Scan for the cell matching the given text and deliver its [x, y] coordinate at center. 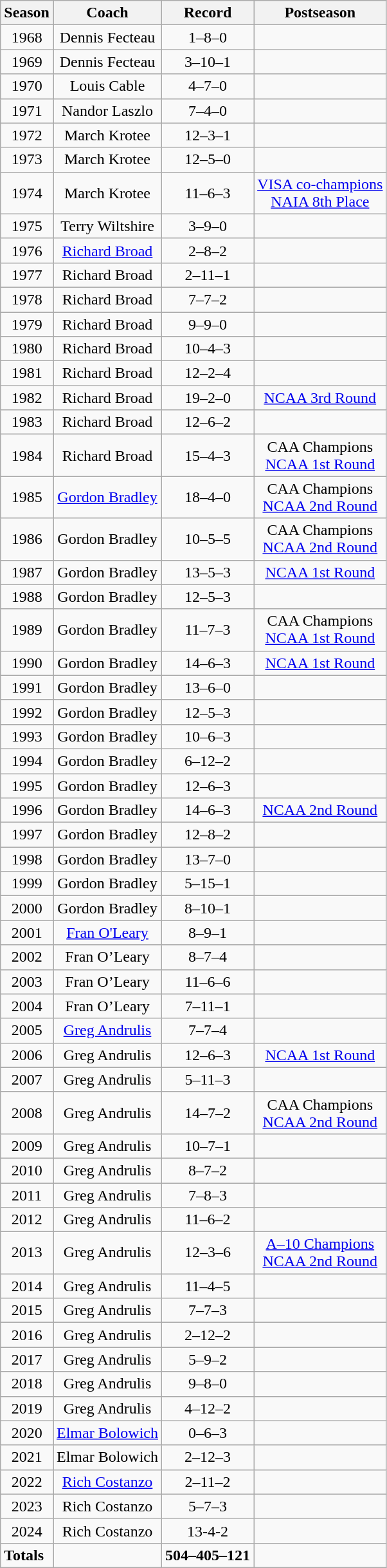
12–5–0 [208, 160]
2013 [27, 1253]
12–3–6 [208, 1253]
1975 [27, 226]
1970 [27, 86]
VISA co-championsNAIA 8th Place [320, 193]
1988 [27, 597]
10–7–1 [208, 1146]
7–8–3 [208, 1195]
15–4–3 [208, 456]
2009 [27, 1146]
2007 [27, 1079]
2024 [27, 1531]
1971 [27, 111]
11–6–2 [208, 1220]
2–11–1 [208, 275]
Nandor Laszlo [107, 111]
7–11–1 [208, 1006]
2023 [27, 1506]
14–7–2 [208, 1112]
2001 [27, 933]
9–8–0 [208, 1384]
1995 [27, 786]
2021 [27, 1457]
10–4–3 [208, 349]
NCAA 2nd Round [320, 810]
10–6–3 [208, 736]
1999 [27, 884]
11–4–5 [208, 1286]
2014 [27, 1286]
1977 [27, 275]
2010 [27, 1170]
5–9–2 [208, 1359]
Fran O'Leary [107, 933]
2000 [27, 908]
2018 [27, 1384]
2011 [27, 1195]
1972 [27, 135]
7–7–2 [208, 299]
A–10 ChampionsNCAA 2nd Round [320, 1253]
1976 [27, 250]
1985 [27, 497]
2016 [27, 1335]
2015 [27, 1311]
11–6–6 [208, 982]
9–9–0 [208, 324]
2017 [27, 1359]
1980 [27, 349]
1–8–0 [208, 37]
13-4-2 [208, 1531]
1994 [27, 761]
4–7–0 [208, 86]
3–10–1 [208, 62]
1982 [27, 398]
7–4–0 [208, 111]
12–2–4 [208, 373]
1979 [27, 324]
1991 [27, 687]
8–10–1 [208, 908]
1990 [27, 663]
Louis Cable [107, 86]
Terry Wiltshire [107, 226]
2–8–2 [208, 250]
5–11–3 [208, 1079]
2002 [27, 957]
3–9–0 [208, 226]
1987 [27, 572]
5–7–3 [208, 1506]
12–3–1 [208, 135]
11–6–3 [208, 193]
13–6–0 [208, 687]
13–7–0 [208, 859]
2019 [27, 1408]
7–7–3 [208, 1311]
Postseason [320, 13]
5–15–1 [208, 884]
1969 [27, 62]
2–12–3 [208, 1457]
Season [27, 13]
10–5–5 [208, 539]
1986 [27, 539]
1978 [27, 299]
7–7–4 [208, 1031]
1998 [27, 859]
2–12–2 [208, 1335]
11–7–3 [208, 630]
2012 [27, 1220]
12–6–2 [208, 422]
1997 [27, 835]
4–12–2 [208, 1408]
Coach [107, 13]
2005 [27, 1031]
1983 [27, 422]
19–2–0 [208, 398]
2006 [27, 1055]
1974 [27, 193]
1973 [27, 160]
0–6–3 [208, 1433]
Record [208, 13]
8–9–1 [208, 933]
2004 [27, 1006]
8–7–4 [208, 957]
504–405–121 [208, 1555]
12–8–2 [208, 835]
13–5–3 [208, 572]
1989 [27, 630]
2022 [27, 1482]
1992 [27, 712]
1996 [27, 810]
1993 [27, 736]
2003 [27, 982]
2020 [27, 1433]
6–12–2 [208, 761]
NCAA 3rd Round [320, 398]
1981 [27, 373]
1968 [27, 37]
2008 [27, 1112]
8–7–2 [208, 1170]
2–11–2 [208, 1482]
1984 [27, 456]
18–4–0 [208, 497]
Totals [27, 1555]
